Locate the cell with the specified text and output its (x, y) center coordinate. 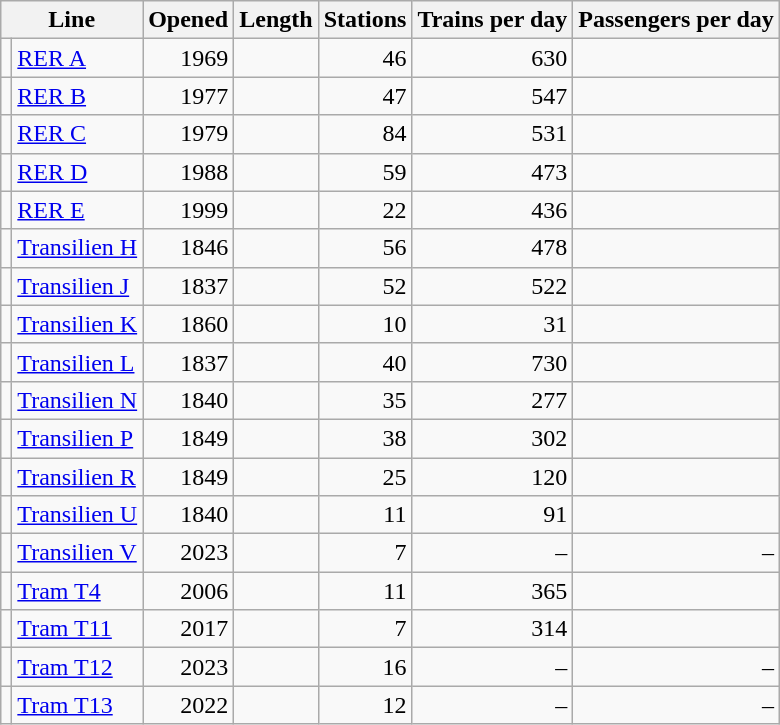
1988 (188, 172)
35 (365, 400)
2006 (188, 591)
12 (365, 705)
38 (365, 438)
52 (365, 286)
436 (492, 210)
473 (492, 172)
1969 (188, 58)
Tram T13 (78, 705)
Opened (188, 20)
1999 (188, 210)
522 (492, 286)
40 (365, 362)
1846 (188, 248)
RER E (78, 210)
478 (492, 248)
Tram T12 (78, 667)
22 (365, 210)
25 (365, 477)
Transilien P (78, 438)
84 (365, 134)
Length (276, 20)
365 (492, 591)
91 (492, 515)
56 (365, 248)
10 (365, 324)
277 (492, 400)
16 (365, 667)
46 (365, 58)
2017 (188, 629)
1977 (188, 96)
730 (492, 362)
1979 (188, 134)
Trains per day (492, 20)
RER D (78, 172)
1860 (188, 324)
314 (492, 629)
Transilien K (78, 324)
302 (492, 438)
RER B (78, 96)
Transilien L (78, 362)
Stations (365, 20)
120 (492, 477)
RER A (78, 58)
Tram T4 (78, 591)
Tram T11 (78, 629)
547 (492, 96)
RER C (78, 134)
Transilien J (78, 286)
31 (492, 324)
Line (72, 20)
59 (365, 172)
Transilien R (78, 477)
Transilien V (78, 553)
630 (492, 58)
47 (365, 96)
Passengers per day (676, 20)
Transilien N (78, 400)
Transilien U (78, 515)
531 (492, 134)
2022 (188, 705)
Transilien H (78, 248)
